Extract the (x, y) coordinate from the center of the cell holding the provided text.  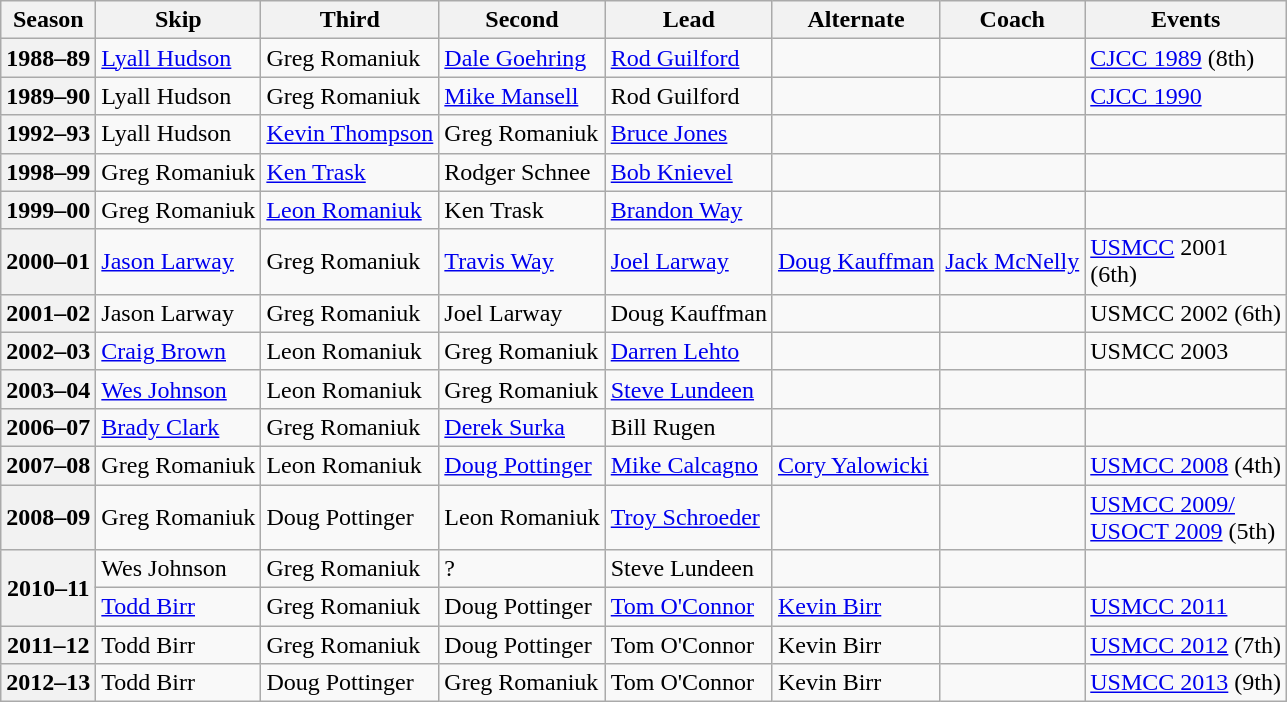
USMCC 2011 (1186, 607)
Jack McNelly (1012, 262)
2008–09 (48, 516)
Travis Way (522, 262)
Third (350, 20)
1992–93 (48, 134)
Lead (688, 20)
2012–13 (48, 683)
1989–90 (48, 96)
Bill Rugen (688, 427)
Alternate (856, 20)
Brady Clark (178, 427)
? (522, 569)
USMCC 2003 (1186, 351)
2003–04 (48, 389)
USMCC 2012 (7th) (1186, 645)
Derek Surka (522, 427)
Mike Calcagno (688, 465)
2001–02 (48, 313)
2007–08 (48, 465)
2000–01 (48, 262)
Events (1186, 20)
2010–11 (48, 588)
Troy Schroeder (688, 516)
USMCC 2008 (4th) (1186, 465)
1988–89 (48, 58)
Dale Goehring (522, 58)
Bruce Jones (688, 134)
USMCC 2009/USOCT 2009 (5th) (1186, 516)
USMCC 2002 (6th) (1186, 313)
USMCC 2013 (9th) (1186, 683)
CJCC 1990 (1186, 96)
Craig Brown (178, 351)
Kevin Thompson (350, 134)
Cory Yalowicki (856, 465)
Second (522, 20)
2002–03 (48, 351)
2006–07 (48, 427)
Season (48, 20)
2011–12 (48, 645)
Rodger Schnee (522, 172)
CJCC 1989 (8th) (1186, 58)
USMCC 2001 (6th) (1186, 262)
1999–00 (48, 210)
1998–99 (48, 172)
Darren Lehto (688, 351)
Coach (1012, 20)
Skip (178, 20)
Bob Knievel (688, 172)
Mike Mansell (522, 96)
Brandon Way (688, 210)
